Extract the [x, y] coordinate from the center of the cell holding the provided text.  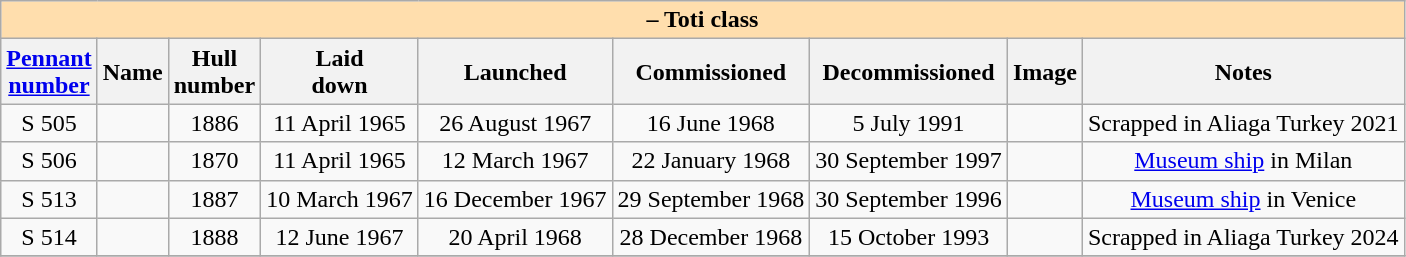
Museum ship in Milan [1243, 161]
Scrapped in Aliaga Turkey 2024 [1243, 237]
Launched [515, 72]
15 October 1993 [909, 237]
S 506 [49, 161]
S 505 [49, 123]
1886 [214, 123]
12 March 1967 [515, 161]
16 December 1967 [515, 199]
26 August 1967 [515, 123]
Pennantnumber [49, 72]
– Toti class [702, 20]
S 514 [49, 237]
12 June 1967 [340, 237]
16 June 1968 [711, 123]
Scrapped in Aliaga Turkey 2021 [1243, 123]
1888 [214, 237]
Decommissioned [909, 72]
1870 [214, 161]
29 September 1968 [711, 199]
30 September 1997 [909, 161]
22 January 1968 [711, 161]
1887 [214, 199]
5 July 1991 [909, 123]
28 December 1968 [711, 237]
Notes [1243, 72]
Laiddown [340, 72]
Museum ship in Venice [1243, 199]
Commissioned [711, 72]
10 March 1967 [340, 199]
Hullnumber [214, 72]
30 September 1996 [909, 199]
S 513 [49, 199]
Image [1044, 72]
20 April 1968 [515, 237]
Name [132, 72]
